Output the (X, Y) coordinate of the center of the cell containing the given text.  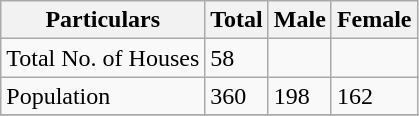
360 (237, 96)
58 (237, 58)
Female (374, 20)
Total (237, 20)
Male (300, 20)
Population (103, 96)
Total No. of Houses (103, 58)
198 (300, 96)
Particulars (103, 20)
162 (374, 96)
